Capture the cell that displays the provided text and extract its (x, y) central coordinate. 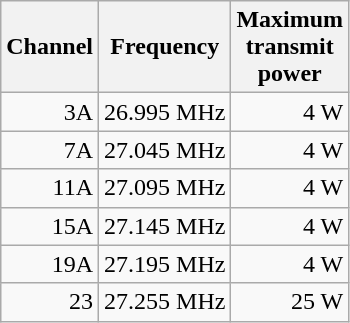
11A (50, 188)
25 W (290, 302)
Channel (50, 47)
Frequency (165, 47)
27.195 MHz (165, 264)
23 (50, 302)
27.145 MHz (165, 226)
27.095 MHz (165, 188)
27.045 MHz (165, 150)
7A (50, 150)
15A (50, 226)
19A (50, 264)
27.255 MHz (165, 302)
Maximumtransmitpower (290, 47)
26.995 MHz (165, 112)
3A (50, 112)
